Determine the (x, y) coordinate at the center of the cell enclosing the given text.  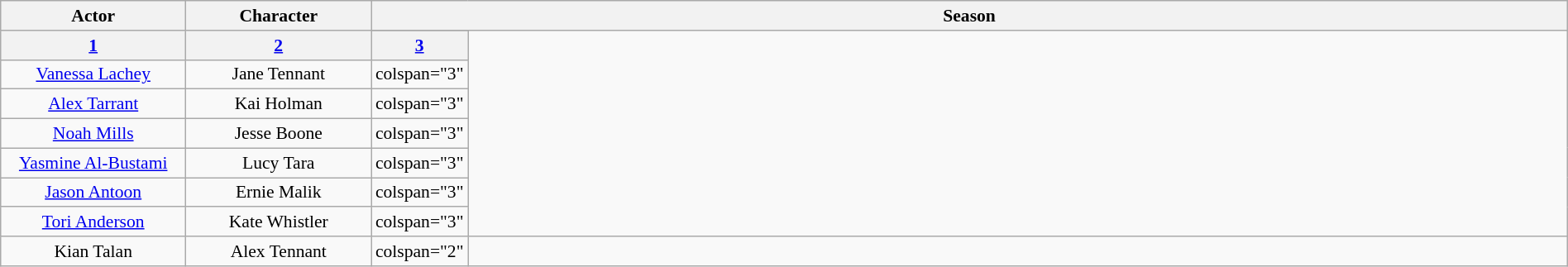
Jane Tennant (279, 74)
Yasmine Al-Bustami (93, 163)
Actor (93, 16)
Vanessa Lachey (93, 74)
2 (279, 45)
Tori Anderson (93, 222)
Jesse Boone (279, 134)
Noah Mills (93, 134)
Kate Whistler (279, 222)
Jason Antoon (93, 193)
colspan="2" (420, 251)
Lucy Tara (279, 163)
Character (279, 16)
Alex Tarrant (93, 104)
Kian Talan (93, 251)
1 (93, 45)
Kai Holman (279, 104)
3 (420, 45)
Alex Tennant (279, 251)
Ernie Malik (279, 193)
Season (969, 16)
